Locate the cell with the specified text and output its [x, y] center coordinate. 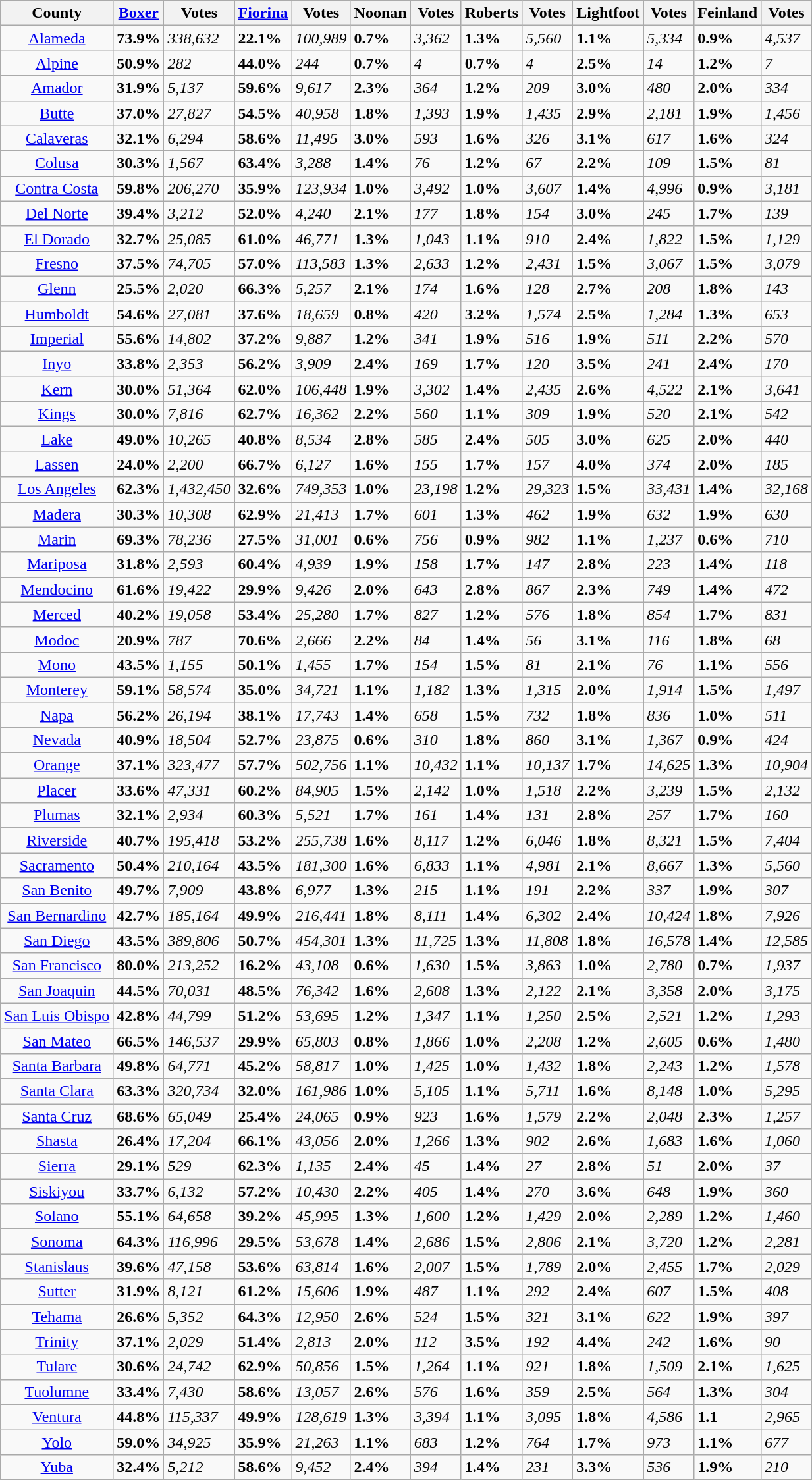
1,937 [786, 966]
Monterey [57, 690]
64,771 [199, 1066]
749 [669, 589]
Del Norte [57, 213]
24.0% [138, 464]
Madera [57, 514]
1,429 [548, 1217]
1,284 [669, 314]
8,117 [436, 840]
53.6% [263, 1267]
973 [669, 1442]
66.1% [263, 1141]
38.1% [263, 715]
Humboldt [57, 314]
27.5% [263, 539]
60.4% [263, 564]
55.1% [138, 1217]
Santa Cruz [57, 1116]
9,617 [321, 88]
116 [669, 640]
90 [786, 1342]
Noonan [381, 13]
30.6% [138, 1367]
29,323 [548, 489]
5,212 [199, 1467]
341 [436, 339]
524 [436, 1317]
1,480 [786, 1041]
49.0% [138, 439]
4,939 [321, 564]
749,353 [321, 489]
61.6% [138, 589]
44,799 [199, 1016]
17,743 [321, 715]
5,137 [199, 88]
3,067 [669, 263]
59.6% [263, 88]
2,200 [199, 464]
76,342 [321, 991]
Lassen [57, 464]
Santa Barbara [57, 1066]
14 [669, 63]
570 [786, 339]
123,934 [321, 188]
195,418 [199, 840]
10,432 [436, 765]
84 [436, 640]
3,212 [199, 213]
45,995 [321, 1217]
836 [669, 715]
26.4% [138, 1141]
155 [436, 464]
8,148 [669, 1091]
27,081 [199, 314]
516 [548, 339]
54.5% [263, 113]
827 [436, 615]
147 [548, 564]
Merced [57, 615]
49.7% [138, 891]
Mono [57, 665]
25,280 [321, 615]
139 [786, 213]
337 [669, 891]
1,435 [548, 113]
408 [786, 1292]
923 [436, 1116]
10,308 [199, 514]
6,046 [548, 840]
2,633 [436, 263]
1,456 [786, 113]
921 [548, 1367]
5,257 [321, 288]
1,460 [786, 1217]
7 [786, 63]
7,816 [199, 414]
51 [669, 1166]
131 [548, 815]
3,239 [669, 790]
3,863 [548, 966]
1,578 [786, 1066]
1,393 [436, 113]
Mendocino [57, 589]
Roberts [491, 13]
Riverside [57, 840]
625 [669, 439]
2,455 [669, 1267]
43.8% [263, 891]
23,198 [436, 489]
1,518 [548, 790]
46,771 [321, 238]
Siskiyou [57, 1192]
1,683 [669, 1141]
1,315 [548, 690]
177 [436, 213]
San Bernardino [57, 916]
37.6% [263, 314]
70.6% [263, 640]
560 [436, 414]
Stanislaus [57, 1267]
7,404 [786, 840]
Sonoma [57, 1242]
3,358 [669, 991]
40.9% [138, 740]
556 [786, 665]
Feinland [728, 13]
60.2% [263, 790]
61.2% [263, 1292]
Kern [57, 389]
1,579 [548, 1116]
397 [786, 1317]
San Mateo [57, 1041]
831 [786, 615]
2,132 [786, 790]
50.4% [138, 865]
67 [548, 163]
14,802 [199, 339]
867 [548, 589]
1,509 [669, 1367]
66.5% [138, 1041]
607 [669, 1292]
51.4% [263, 1342]
309 [548, 414]
32.7% [138, 238]
26.6% [138, 1317]
5,352 [199, 1317]
14,625 [669, 765]
8,321 [669, 840]
Boxer [138, 13]
2,020 [199, 288]
364 [436, 88]
10,430 [321, 1192]
115,337 [199, 1417]
1,432 [548, 1066]
37.5% [138, 263]
68 [786, 640]
Marin [57, 539]
326 [548, 138]
210 [786, 1467]
3.2% [491, 314]
Yolo [57, 1442]
47,331 [199, 790]
3,302 [436, 389]
21,263 [321, 1442]
Amador [57, 88]
3,720 [669, 1242]
6,127 [321, 464]
16,578 [669, 941]
8,534 [321, 439]
County [57, 13]
2,666 [321, 640]
4,996 [669, 188]
54.6% [138, 314]
Lightfoot [609, 13]
66.3% [263, 288]
454,301 [321, 941]
542 [786, 414]
854 [669, 615]
1,600 [436, 1217]
2,122 [548, 991]
374 [669, 464]
Colusa [57, 163]
43,056 [321, 1141]
440 [786, 439]
1,293 [786, 1016]
44.8% [138, 1417]
59.8% [138, 188]
170 [786, 364]
Ventura [57, 1417]
9,426 [321, 589]
6,833 [436, 865]
3,362 [436, 38]
4.0% [609, 464]
169 [436, 364]
3,394 [436, 1417]
338,632 [199, 38]
3,492 [436, 188]
109 [669, 163]
San Diego [57, 941]
245 [669, 213]
39.2% [263, 1217]
3,288 [321, 163]
593 [436, 138]
244 [321, 63]
622 [669, 1317]
359 [548, 1392]
32.6% [263, 489]
7,926 [786, 916]
1,425 [436, 1066]
2,813 [321, 1342]
157 [548, 464]
3,909 [321, 364]
1,266 [436, 1141]
59.0% [138, 1442]
2,281 [786, 1242]
58,574 [199, 690]
161 [436, 815]
2,593 [199, 564]
San Benito [57, 891]
37.0% [138, 113]
34,721 [321, 690]
62.7% [263, 414]
2,435 [548, 389]
Yuba [57, 1467]
Calaveras [57, 138]
61.0% [263, 238]
174 [436, 288]
11,808 [548, 941]
191 [548, 891]
Trinity [57, 1342]
26,194 [199, 715]
Glenn [57, 288]
33.7% [138, 1192]
39.4% [138, 213]
22.1% [263, 38]
74,705 [199, 263]
53.4% [263, 615]
118 [786, 564]
10,424 [669, 916]
Nevada [57, 740]
Tulare [57, 1367]
33,431 [669, 489]
2,686 [436, 1242]
710 [786, 539]
24,065 [321, 1116]
37 [786, 1166]
405 [436, 1192]
1,155 [199, 665]
Fiorina [263, 13]
10,265 [199, 439]
56 [548, 640]
53,695 [321, 1016]
480 [669, 88]
Imperial [57, 339]
64,658 [199, 1217]
San Joaquin [57, 991]
860 [548, 740]
982 [548, 539]
389,806 [199, 941]
57.0% [263, 263]
60.3% [263, 815]
2,243 [669, 1066]
394 [436, 1467]
630 [786, 514]
40.7% [138, 840]
323,477 [199, 765]
Plumas [57, 815]
12,950 [321, 1317]
2,007 [436, 1267]
Modoc [57, 640]
128 [548, 288]
34,925 [199, 1442]
1,789 [548, 1267]
1,264 [436, 1367]
2,605 [669, 1041]
120 [548, 364]
45 [436, 1166]
16,362 [321, 414]
4,537 [786, 38]
10,904 [786, 765]
1,866 [436, 1041]
35.0% [263, 690]
2,353 [199, 364]
100,989 [321, 38]
33.6% [138, 790]
3,095 [548, 1417]
292 [548, 1292]
70,031 [199, 991]
63.3% [138, 1091]
19,422 [199, 589]
62.0% [263, 389]
Sierra [57, 1166]
1,432,450 [199, 489]
52.0% [263, 213]
210,164 [199, 865]
213,252 [199, 966]
40.8% [263, 439]
5,105 [436, 1091]
5,295 [786, 1091]
764 [548, 1442]
El Dorado [57, 238]
215 [436, 891]
632 [669, 514]
Mariposa [57, 564]
732 [548, 715]
585 [436, 439]
143 [786, 288]
2,431 [548, 263]
6,977 [321, 891]
Los Angeles [57, 489]
7,430 [199, 1392]
7,909 [199, 891]
11,725 [436, 941]
Tehama [57, 1317]
58,817 [321, 1066]
209 [548, 88]
4.4% [609, 1342]
San Luis Obispo [57, 1016]
20.9% [138, 640]
50.1% [263, 665]
55.6% [138, 339]
5,334 [669, 38]
63.4% [263, 163]
128,619 [321, 1417]
50.9% [138, 63]
257 [669, 815]
1,060 [786, 1141]
1,135 [321, 1166]
1,367 [669, 740]
270 [548, 1192]
206,270 [199, 188]
3,607 [548, 188]
2,780 [669, 966]
39.6% [138, 1267]
84,905 [321, 790]
1,455 [321, 665]
32,168 [786, 489]
2,965 [786, 1417]
49.8% [138, 1066]
653 [786, 314]
Alpine [57, 63]
2,608 [436, 991]
216,441 [321, 916]
2,289 [669, 1217]
255,738 [321, 840]
1,822 [669, 238]
1,625 [786, 1367]
31,001 [321, 539]
66.7% [263, 464]
25.4% [263, 1116]
40,958 [321, 113]
Napa [57, 715]
27 [548, 1166]
57.2% [263, 1192]
50,856 [321, 1367]
11,495 [321, 138]
192 [548, 1342]
48.5% [263, 991]
4,981 [548, 865]
65,803 [321, 1041]
6,302 [548, 916]
8,667 [669, 865]
787 [199, 640]
2,181 [669, 113]
462 [548, 514]
Placer [57, 790]
50.7% [263, 941]
648 [669, 1192]
Sutter [57, 1292]
208 [669, 288]
8,121 [199, 1292]
12,585 [786, 941]
32.4% [138, 1467]
29.5% [263, 1242]
1,567 [199, 163]
17,204 [199, 1141]
Lake [57, 439]
4,522 [669, 389]
756 [436, 539]
40.2% [138, 615]
4,586 [669, 1417]
2.9% [609, 113]
304 [786, 1392]
44.0% [263, 63]
223 [669, 564]
44.5% [138, 991]
324 [786, 138]
683 [436, 1442]
3,175 [786, 991]
564 [669, 1392]
45.2% [263, 1066]
27,827 [199, 113]
502,756 [321, 765]
52.7% [263, 740]
Solano [57, 1217]
1,250 [548, 1016]
69.3% [138, 539]
2,208 [548, 1041]
185 [786, 464]
18,659 [321, 314]
161,986 [321, 1091]
43,108 [321, 966]
3,641 [786, 389]
53,678 [321, 1242]
47,158 [199, 1267]
112 [436, 1342]
31.8% [138, 564]
25,085 [199, 238]
2,142 [436, 790]
1,574 [548, 314]
5,521 [321, 815]
42.8% [138, 1016]
Contra Costa [57, 188]
78,236 [199, 539]
Shasta [57, 1141]
1,257 [786, 1116]
106,448 [321, 389]
910 [548, 238]
8,111 [436, 916]
Sacramento [57, 865]
472 [786, 589]
Alameda [57, 38]
3.3% [609, 1467]
6,294 [199, 138]
160 [786, 815]
902 [548, 1141]
San Francisco [57, 966]
529 [199, 1166]
601 [436, 514]
677 [786, 1442]
29.1% [138, 1166]
1,347 [436, 1016]
242 [669, 1342]
57.7% [263, 765]
59.1% [138, 690]
68.6% [138, 1116]
65,049 [199, 1116]
241 [669, 364]
32.0% [263, 1091]
424 [786, 740]
146,537 [199, 1041]
Butte [57, 113]
1,497 [786, 690]
321 [548, 1317]
2,048 [669, 1116]
6,132 [199, 1192]
116,996 [199, 1242]
520 [669, 414]
51.2% [263, 1016]
3,079 [786, 263]
15,606 [321, 1292]
505 [548, 439]
24,742 [199, 1367]
420 [436, 314]
113,583 [321, 263]
3,181 [786, 188]
658 [436, 715]
63,814 [321, 1267]
487 [436, 1292]
16.2% [263, 966]
13,057 [321, 1392]
282 [199, 63]
2,521 [669, 1016]
310 [436, 740]
1,129 [786, 238]
51,364 [199, 389]
1,182 [436, 690]
4,240 [321, 213]
1,630 [436, 966]
Orange [57, 765]
2,806 [548, 1242]
307 [786, 891]
33.4% [138, 1392]
2,934 [199, 815]
1.1 [728, 1417]
Kings [57, 414]
158 [436, 564]
3.6% [609, 1192]
1,914 [669, 690]
18,504 [199, 740]
320,734 [199, 1091]
37.2% [263, 339]
25.5% [138, 288]
5,711 [548, 1091]
231 [548, 1467]
536 [669, 1467]
Fresno [57, 263]
181,300 [321, 865]
Inyo [57, 364]
42.7% [138, 916]
23,875 [321, 740]
73.9% [138, 38]
33.8% [138, 364]
2.7% [609, 288]
360 [786, 1192]
334 [786, 88]
185,164 [199, 916]
617 [669, 138]
Santa Clara [57, 1091]
19,058 [199, 615]
21,413 [321, 514]
1,043 [436, 238]
9,887 [321, 339]
80.0% [138, 966]
Tuolumne [57, 1392]
9,452 [321, 1467]
53.2% [263, 840]
1,237 [669, 539]
10,137 [548, 765]
643 [436, 589]
